Determine the (X, Y) coordinate at the center of the cell enclosing the given text.  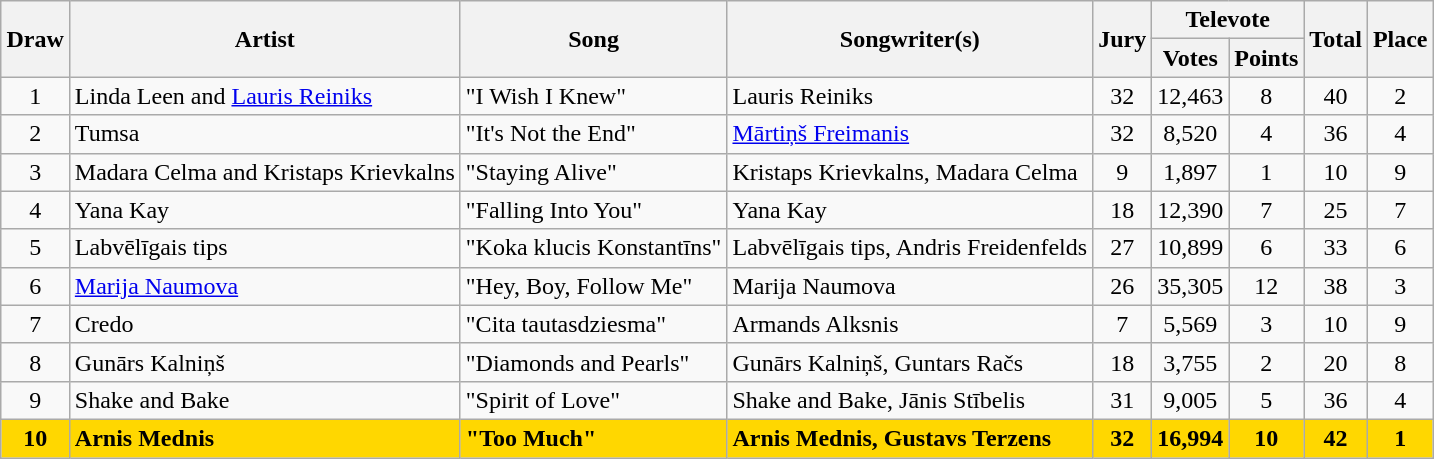
Artist (264, 39)
"Staying Alive" (594, 172)
"Too Much" (594, 438)
Song (594, 39)
Tumsa (264, 134)
"I Wish I Knew" (594, 96)
Labvēlīgais tips (264, 248)
Armands Alksnis (910, 324)
"Cita tautasdziesma" (594, 324)
Televote (1228, 20)
Votes (1190, 58)
Shake and Bake, Jānis Stībelis (910, 400)
16,994 (1190, 438)
"It's Not the End" (594, 134)
Songwriter(s) (910, 39)
40 (1336, 96)
12,390 (1190, 210)
Arnis Mednis, Gustavs Terzens (910, 438)
Points (1266, 58)
"Koka klucis Konstantīns" (594, 248)
Madara Celma and Kristaps Krievkalns (264, 172)
12 (1266, 286)
5,569 (1190, 324)
Arnis Mednis (264, 438)
Mārtiņš Freimanis (910, 134)
42 (1336, 438)
31 (1122, 400)
"Falling Into You" (594, 210)
Labvēlīgais tips, Andris Freidenfelds (910, 248)
10,899 (1190, 248)
Shake and Bake (264, 400)
25 (1336, 210)
Total (1336, 39)
Credo (264, 324)
3,755 (1190, 362)
Linda Leen and Lauris Reiniks (264, 96)
Draw (35, 39)
"Hey, Boy, Follow Me" (594, 286)
Gunārs Kalniņš, Guntars Račs (910, 362)
12,463 (1190, 96)
8,520 (1190, 134)
35,305 (1190, 286)
1,897 (1190, 172)
9,005 (1190, 400)
Jury (1122, 39)
"Diamonds and Pearls" (594, 362)
Gunārs Kalniņš (264, 362)
Kristaps Krievkalns, Madara Celma (910, 172)
26 (1122, 286)
Place (1400, 39)
20 (1336, 362)
"Spirit of Love" (594, 400)
38 (1336, 286)
27 (1122, 248)
Lauris Reiniks (910, 96)
33 (1336, 248)
